For the text-containing cell, return its midpoint in (x, y) coordinate format. 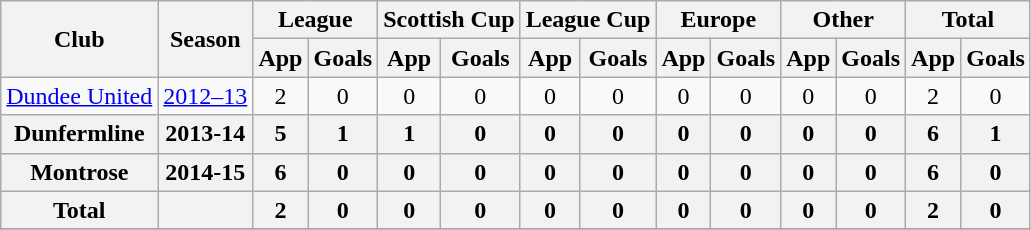
Club (80, 39)
Scottish Cup (449, 20)
Montrose (80, 172)
Dundee United (80, 96)
2014-15 (206, 172)
5 (280, 134)
Season (206, 39)
Europe (718, 20)
League (316, 20)
Dunfermline (80, 134)
2012–13 (206, 96)
Other (844, 20)
2013-14 (206, 134)
League Cup (588, 20)
